Return the (x, y) coordinate for the center point of the cell that contains the specified text.  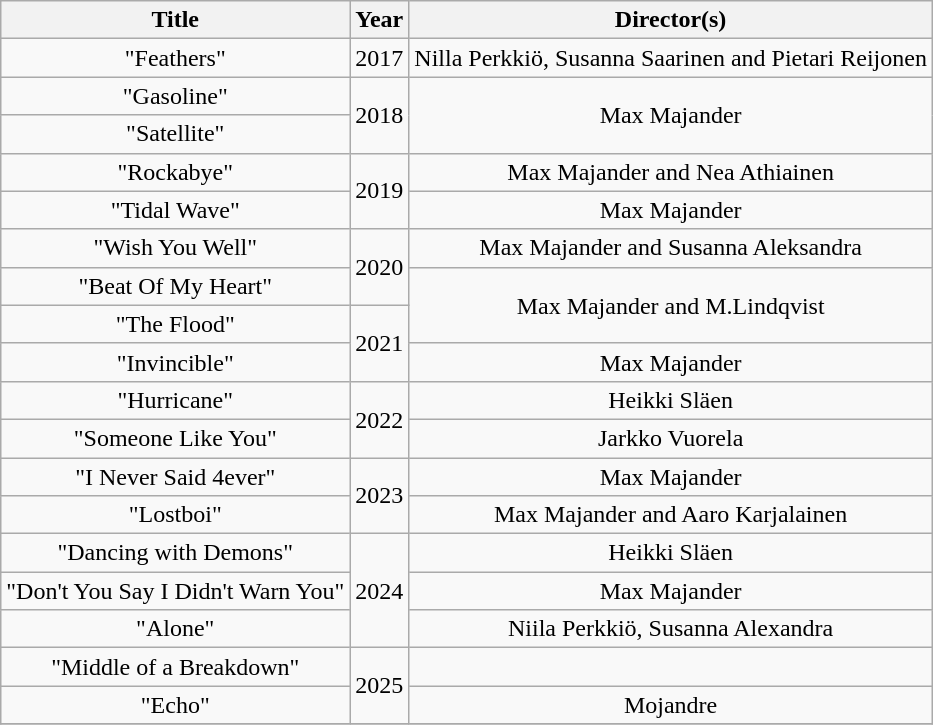
2018 (380, 115)
Nilla Perkkiö, Susanna Saarinen and Pietari Reijonen (671, 58)
"Alone" (176, 629)
2025 (380, 686)
"Beat Of My Heart" (176, 286)
"Wish You Well" (176, 248)
"Gasoline" (176, 96)
"Invincible" (176, 362)
2024 (380, 591)
"Middle of a Breakdown" (176, 667)
Max Majander and Nea Athiainen (671, 172)
2021 (380, 343)
"Hurricane" (176, 400)
Year (380, 20)
Niila Perkkiö, Susanna Alexandra (671, 629)
Director(s) (671, 20)
"The Flood" (176, 324)
"Satellite" (176, 134)
"Echo" (176, 705)
Mojandre (671, 705)
Title (176, 20)
"Feathers" (176, 58)
"Lostboi" (176, 515)
"Don't You Say I Didn't Warn You" (176, 591)
2017 (380, 58)
Jarkko Vuorela (671, 438)
"Tidal Wave" (176, 210)
"Rockabye" (176, 172)
2023 (380, 496)
2019 (380, 191)
2020 (380, 267)
"I Never Said 4ever" (176, 477)
Max Majander and Aaro Karjalainen (671, 515)
"Dancing with Demons" (176, 553)
Max Majander and M.Lindqvist (671, 305)
Max Majander and Susanna Aleksandra (671, 248)
2022 (380, 419)
"Someone Like You" (176, 438)
